Scan for the cell matching the given text and deliver its [X, Y] coordinate at center. 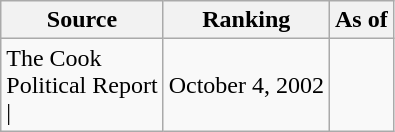
As of [361, 20]
October 4, 2002 [246, 85]
Source [82, 20]
The CookPolitical Report| [82, 85]
Ranking [246, 20]
